Find where the given text appears and provide that cell's center as (X, Y) coordinate. 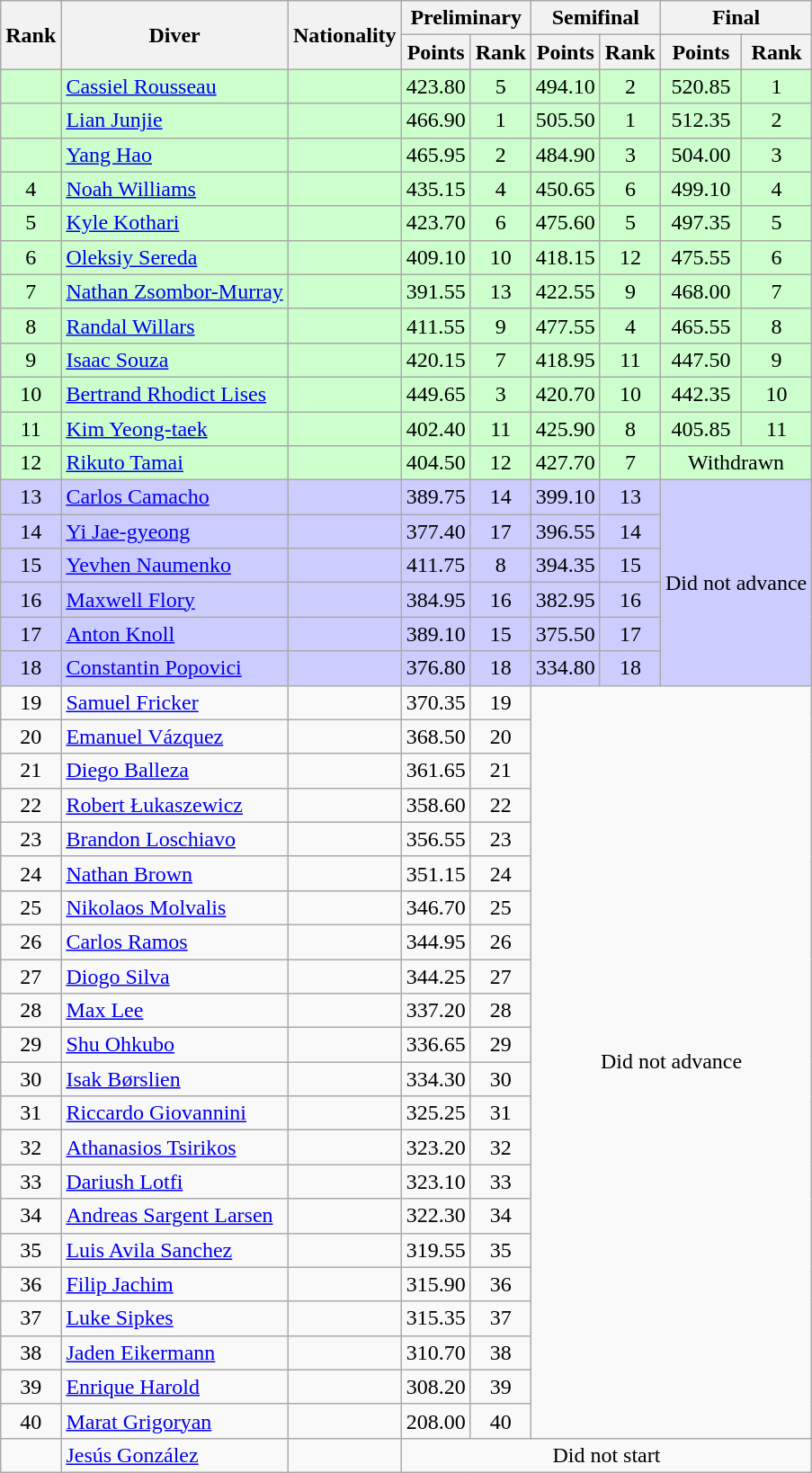
468.00 (700, 291)
435.15 (435, 189)
323.20 (435, 1147)
Yevhen Naumenko (174, 566)
344.95 (435, 942)
420.15 (435, 360)
405.85 (700, 429)
315.35 (435, 1318)
465.95 (435, 155)
Randal Willars (174, 326)
505.50 (565, 121)
389.10 (435, 634)
319.55 (435, 1250)
425.90 (565, 429)
484.90 (565, 155)
504.00 (700, 155)
310.70 (435, 1352)
Nathan Zsombor-Murray (174, 291)
325.25 (435, 1113)
Final (736, 18)
Constantin Popovici (174, 668)
420.70 (565, 394)
346.70 (435, 907)
512.35 (700, 121)
Carlos Ramos (174, 942)
422.55 (565, 291)
323.10 (435, 1182)
Marat Grigoryan (174, 1421)
409.10 (435, 257)
402.40 (435, 429)
351.15 (435, 873)
Andreas Sargent Larsen (174, 1216)
Luke Sipkes (174, 1318)
418.95 (565, 360)
465.55 (700, 326)
411.75 (435, 566)
423.70 (435, 223)
Jesús González (174, 1455)
368.50 (435, 736)
Luis Avila Sanchez (174, 1250)
Jaden Eikermann (174, 1352)
477.55 (565, 326)
361.65 (435, 771)
450.65 (565, 189)
447.50 (700, 360)
Diego Balleza (174, 771)
375.50 (565, 634)
Yi Jae-gyeong (174, 531)
Athanasios Tsirikos (174, 1147)
344.25 (435, 976)
Bertrand Rhodict Lises (174, 394)
404.50 (435, 463)
Nikolaos Molvalis (174, 907)
Diogo Silva (174, 976)
Did not start (606, 1455)
Brandon Loschiavo (174, 839)
334.80 (565, 668)
Anton Knoll (174, 634)
389.75 (435, 497)
Dariush Lotfi (174, 1182)
Riccardo Giovannini (174, 1113)
Oleksiy Sereda (174, 257)
Shu Ohkubo (174, 1045)
337.20 (435, 1011)
396.55 (565, 531)
Rikuto Tamai (174, 463)
391.55 (435, 291)
Kyle Kothari (174, 223)
358.60 (435, 805)
370.35 (435, 702)
442.35 (700, 394)
Nationality (344, 35)
411.55 (435, 326)
394.35 (565, 566)
Cassiel Rousseau (174, 86)
475.60 (565, 223)
Diver (174, 35)
Preliminary (466, 18)
Robert Łukaszewicz (174, 805)
336.65 (435, 1045)
466.90 (435, 121)
499.10 (700, 189)
Nathan Brown (174, 873)
Isak Børslien (174, 1079)
449.65 (435, 394)
497.35 (700, 223)
399.10 (565, 497)
208.00 (435, 1421)
Lian Junjie (174, 121)
Max Lee (174, 1011)
308.20 (435, 1387)
322.30 (435, 1216)
334.30 (435, 1079)
423.80 (435, 86)
418.15 (565, 257)
Kim Yeong-taek (174, 429)
Emanuel Vázquez (174, 736)
Isaac Souza (174, 360)
Withdrawn (736, 463)
Yang Hao (174, 155)
356.55 (435, 839)
382.95 (565, 600)
Noah Williams (174, 189)
475.55 (700, 257)
376.80 (435, 668)
Samuel Fricker (174, 702)
Semifinal (595, 18)
384.95 (435, 600)
315.90 (435, 1284)
494.10 (565, 86)
Filip Jachim (174, 1284)
377.40 (435, 531)
Carlos Camacho (174, 497)
Maxwell Flory (174, 600)
520.85 (700, 86)
427.70 (565, 463)
Enrique Harold (174, 1387)
